Extract the (x, y) coordinate from the center of the cell holding the provided text.  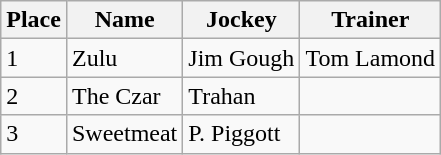
Zulu (124, 58)
The Czar (124, 96)
Trainer (370, 20)
2 (34, 96)
1 (34, 58)
Jockey (242, 20)
P. Piggott (242, 134)
Tom Lamond (370, 58)
Sweetmeat (124, 134)
Name (124, 20)
Place (34, 20)
Jim Gough (242, 58)
Trahan (242, 96)
3 (34, 134)
